Determine the (X, Y) coordinate at the center of the cell enclosing the given text.  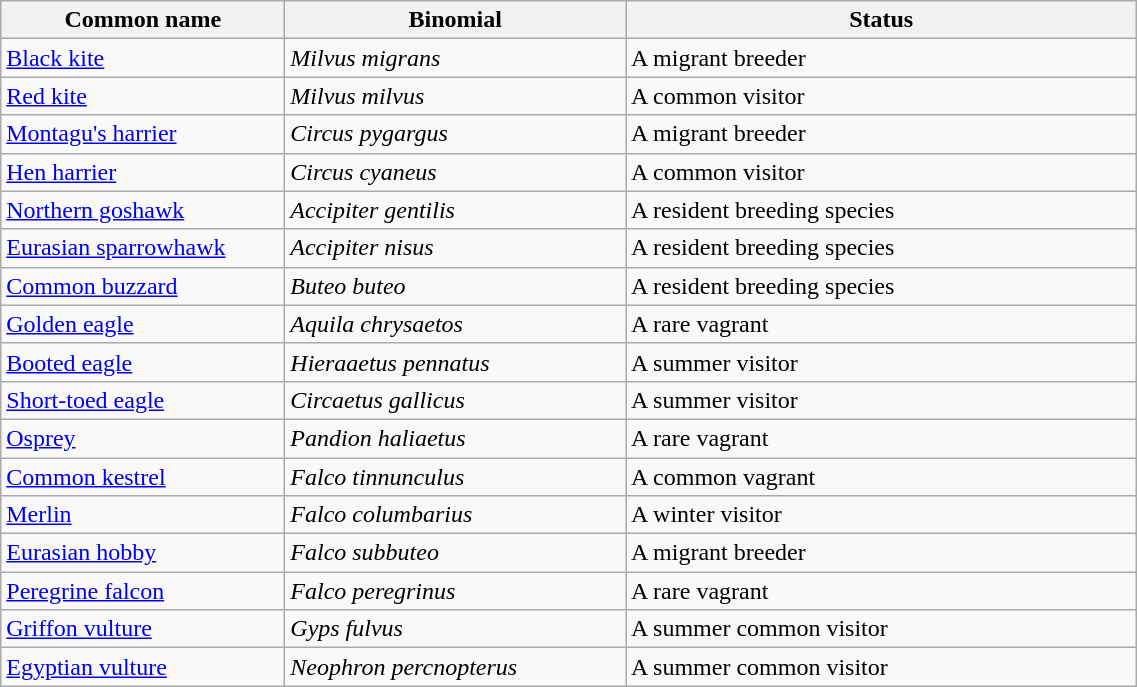
Booted eagle (143, 362)
Hieraaetus pennatus (456, 362)
Falco columbarius (456, 515)
Eurasian hobby (143, 553)
Egyptian vulture (143, 667)
Falco subbuteo (456, 553)
A winter visitor (882, 515)
Milvus milvus (456, 96)
Gyps fulvus (456, 629)
Falco tinnunculus (456, 477)
Neophron percnopterus (456, 667)
Circus cyaneus (456, 172)
Merlin (143, 515)
Status (882, 20)
Griffon vulture (143, 629)
Short-toed eagle (143, 400)
Falco peregrinus (456, 591)
Northern goshawk (143, 210)
A common vagrant (882, 477)
Montagu's harrier (143, 134)
Common buzzard (143, 286)
Accipiter gentilis (456, 210)
Binomial (456, 20)
Osprey (143, 438)
Common kestrel (143, 477)
Milvus migrans (456, 58)
Hen harrier (143, 172)
Accipiter nisus (456, 248)
Circaetus gallicus (456, 400)
Red kite (143, 96)
Pandion haliaetus (456, 438)
Circus pygargus (456, 134)
Peregrine falcon (143, 591)
Eurasian sparrowhawk (143, 248)
Common name (143, 20)
Black kite (143, 58)
Aquila chrysaetos (456, 324)
Golden eagle (143, 324)
Buteo buteo (456, 286)
